Capture the cell that displays the provided text and extract its [x, y] central coordinate. 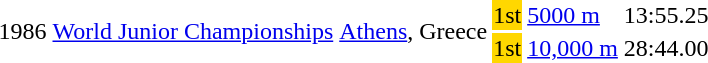
5000 m [573, 15]
10,000 m [573, 48]
World Junior Championships [193, 32]
Athens, Greece [414, 32]
